Locate the cell with the specified text and output its (X, Y) center coordinate. 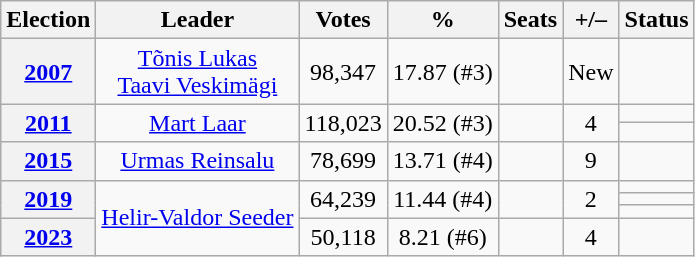
78,699 (343, 161)
98,347 (343, 72)
Votes (343, 20)
8.21 (#6) (442, 237)
Leader (198, 20)
11.44 (#4) (442, 199)
New (591, 72)
17.87 (#3) (442, 72)
2015 (48, 161)
2 (591, 199)
2023 (48, 237)
118,023 (343, 123)
9 (591, 161)
+/– (591, 20)
Seats (530, 20)
50,118 (343, 237)
Election (48, 20)
% (442, 20)
Mart Laar (198, 123)
Helir-Valdor Seeder (198, 218)
2019 (48, 199)
13.71 (#4) (442, 161)
20.52 (#3) (442, 123)
2007 (48, 72)
Tõnis LukasTaavi Veskimägi (198, 72)
Urmas Reinsalu (198, 161)
Status (656, 20)
64,239 (343, 199)
2011 (48, 123)
